Return [x, y] of the center of cell containing provided text 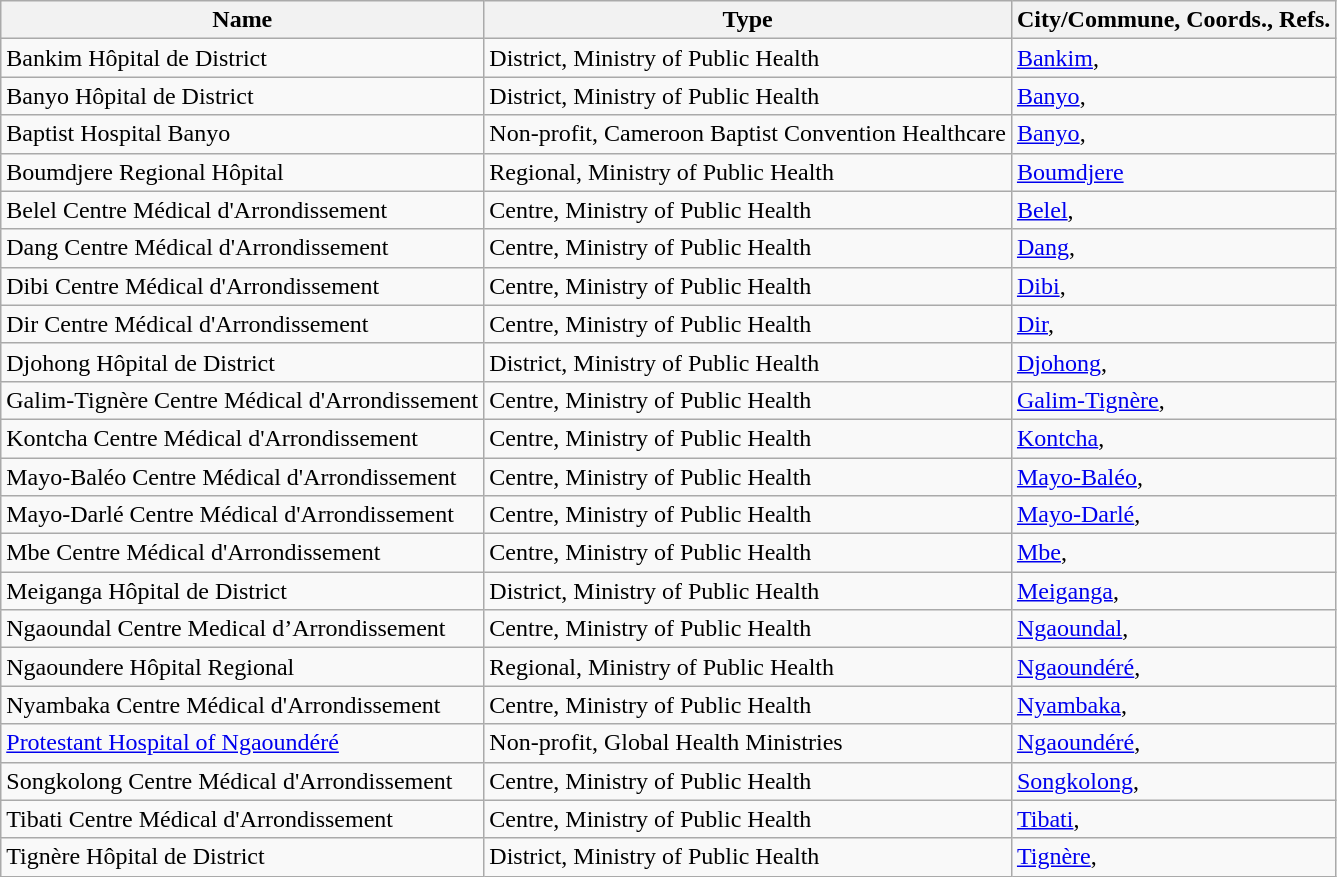
Non-profit, Cameroon Baptist Convention Healthcare [748, 134]
Bankim Hôpital de District [242, 58]
City/Commune, Coords., Refs. [1173, 20]
Kontcha Centre Médical d'Arrondissement [242, 438]
Tibati Centre Médical d'Arrondissement [242, 819]
Nyambaka, [1173, 705]
Songkolong Centre Médical d'Arrondissement [242, 781]
Mayo-Baléo Centre Médical d'Arrondissement [242, 477]
Nyambaka Centre Médical d'Arrondissement [242, 705]
Protestant Hospital of Ngaoundéré [242, 743]
Mbe, [1173, 553]
Ngaoundal, [1173, 629]
Tignère Hôpital de District [242, 857]
Dang Centre Médical d'Arrondissement [242, 248]
Banyo Hôpital de District [242, 96]
Boumdjere [1173, 172]
Mayo-Darlé Centre Médical d'Arrondissement [242, 515]
Dibi Centre Médical d'Arrondissement [242, 286]
Kontcha, [1173, 438]
Name [242, 20]
Mayo-Baléo, [1173, 477]
Galim-Tignère Centre Médical d'Arrondissement [242, 400]
Mbe Centre Médical d'Arrondissement [242, 553]
Dir Centre Médical d'Arrondissement [242, 324]
Ngaoundal Centre Medical d’Arrondissement [242, 629]
Songkolong, [1173, 781]
Meiganga Hôpital de District [242, 591]
Tignère, [1173, 857]
Belel, [1173, 210]
Dibi, [1173, 286]
Boumdjere Regional Hôpital [242, 172]
Djohong Hôpital de District [242, 362]
Dang, [1173, 248]
Galim-Tignère, [1173, 400]
Dir, [1173, 324]
Bankim, [1173, 58]
Meiganga, [1173, 591]
Mayo-Darlé, [1173, 515]
Djohong, [1173, 362]
Non-profit, Global Health Ministries [748, 743]
Ngaoundere Hôpital Regional [242, 667]
Belel Centre Médical d'Arrondissement [242, 210]
Tibati, [1173, 819]
Baptist Hospital Banyo [242, 134]
Type [748, 20]
